Locate the cell with the specified text and output its (X, Y) center coordinate. 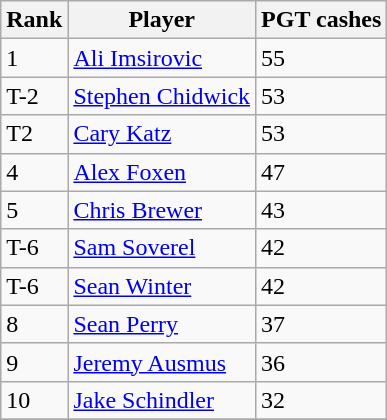
Chris Brewer (162, 210)
37 (322, 324)
8 (34, 324)
Sean Perry (162, 324)
PGT cashes (322, 20)
47 (322, 172)
T2 (34, 134)
Sam Soverel (162, 248)
Jeremy Ausmus (162, 362)
Cary Katz (162, 134)
9 (34, 362)
Rank (34, 20)
36 (322, 362)
Stephen Chidwick (162, 96)
55 (322, 58)
Alex Foxen (162, 172)
1 (34, 58)
Ali Imsirovic (162, 58)
Player (162, 20)
5 (34, 210)
4 (34, 172)
T-2 (34, 96)
43 (322, 210)
Jake Schindler (162, 400)
Sean Winter (162, 286)
10 (34, 400)
32 (322, 400)
